From the cell containing the given text, extract its center point as [x, y] coordinate. 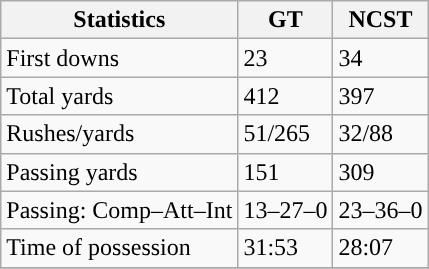
GT [286, 20]
31:53 [286, 248]
Time of possession [120, 248]
Total yards [120, 96]
151 [286, 172]
Statistics [120, 20]
23–36–0 [380, 210]
28:07 [380, 248]
23 [286, 58]
First downs [120, 58]
51/265 [286, 134]
NCST [380, 20]
Passing yards [120, 172]
412 [286, 96]
Rushes/yards [120, 134]
34 [380, 58]
397 [380, 96]
Passing: Comp–Att–Int [120, 210]
32/88 [380, 134]
13–27–0 [286, 210]
309 [380, 172]
